Return [X, Y] of the center of cell containing provided text 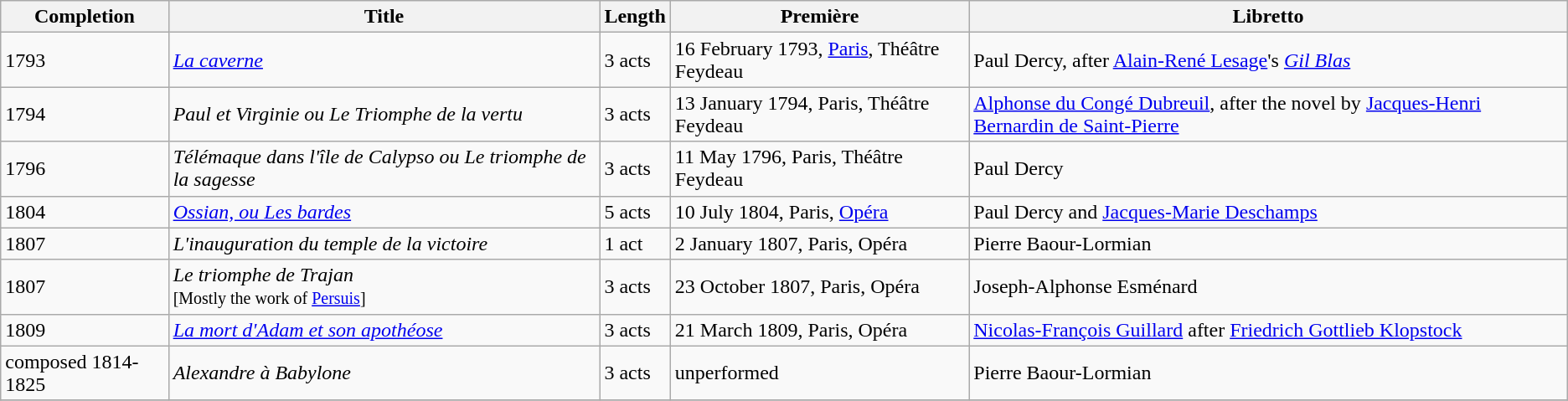
Libretto [1268, 17]
1796 [85, 169]
La mort d'Adam et son apothéose [384, 330]
5 acts [635, 212]
Completion [85, 17]
Le triomphe de Trajan[Mostly the work of Persuis] [384, 286]
1794 [85, 114]
Alexandre à Babylone [384, 373]
Paul Dercy, after Alain-René Lesage's Gil Blas [1268, 60]
unperformed [819, 373]
L'inauguration du temple de la victoire [384, 244]
1804 [85, 212]
11 May 1796, Paris, Théâtre Feydeau [819, 169]
23 October 1807, Paris, Opéra [819, 286]
Title [384, 17]
La caverne [384, 60]
1793 [85, 60]
Nicolas-François Guillard after Friedrich Gottlieb Klopstock [1268, 330]
Télémaque dans l'île de Calypso ou Le triomphe de la sagesse [384, 169]
16 February 1793, Paris, Théâtre Feydeau [819, 60]
2 January 1807, Paris, Opéra [819, 244]
21 March 1809, Paris, Opéra [819, 330]
13 January 1794, Paris, Théâtre Feydeau [819, 114]
Length [635, 17]
composed 1814-1825 [85, 373]
Paul et Virginie ou Le Triomphe de la vertu [384, 114]
1 act [635, 244]
1809 [85, 330]
Joseph-Alphonse Esménard [1268, 286]
Paul Dercy [1268, 169]
Paul Dercy and Jacques-Marie Deschamps [1268, 212]
Ossian, ou Les bardes [384, 212]
Première [819, 17]
Alphonse du Congé Dubreuil, after the novel by Jacques-Henri Bernardin de Saint-Pierre [1268, 114]
10 July 1804, Paris, Opéra [819, 212]
